Return the (x, y) coordinate for the center point of the cell that contains the specified text.  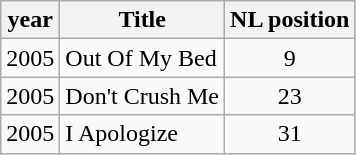
Title (142, 20)
I Apologize (142, 134)
year (30, 20)
Out Of My Bed (142, 58)
NL position (290, 20)
31 (290, 134)
23 (290, 96)
Don't Crush Me (142, 96)
9 (290, 58)
